Provide the (x, y) coordinate of the cell's center where the given text is located.  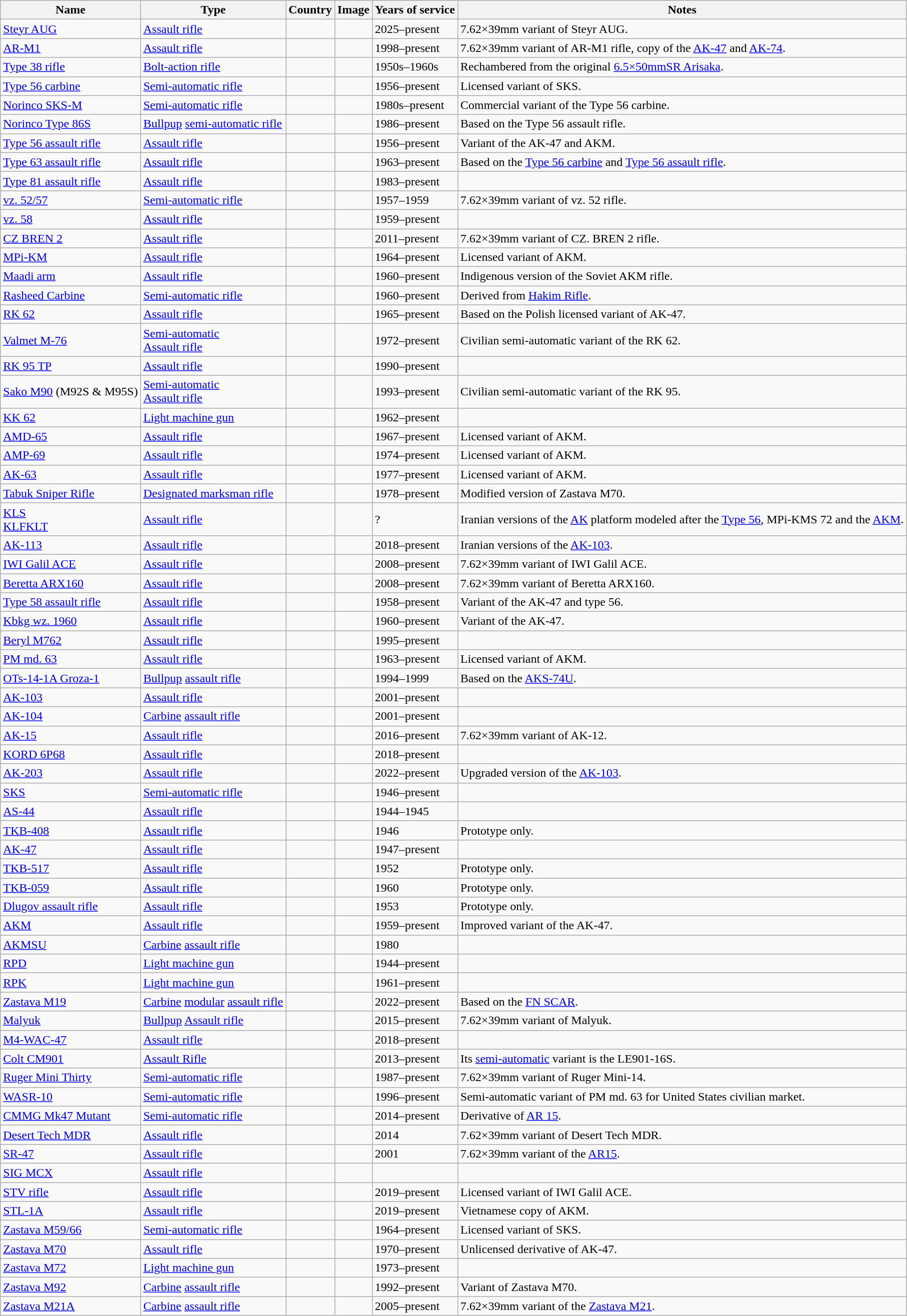
2005–present (415, 1306)
1953 (415, 907)
1980s–present (415, 105)
STV rifle (70, 1192)
vz. 58 (70, 219)
AMP-69 (70, 455)
2011–present (415, 238)
Ruger Mini Thirty (70, 1078)
KLSKLFKLT (70, 519)
Bullpup Assault rifle (213, 1021)
7.62×39mm variant of IWI Galil ACE. (682, 564)
1952 (415, 868)
M4-WAC-47 (70, 1040)
7.62×39mm variant of CZ. BREN 2 rifle. (682, 238)
MPi-KM (70, 257)
Designated marksman rifle (213, 493)
2016–present (415, 735)
Beretta ARX160 (70, 583)
1992–present (415, 1287)
TKB-408 (70, 830)
AS-44 (70, 811)
Rasheed Carbine (70, 295)
? (415, 519)
1980 (415, 945)
Type 63 assault rifle (70, 162)
Iranian versions of the AK platform modeled after the Type 56, MPi-KMS 72 and the AKM. (682, 519)
OTs-14-1A Groza-1 (70, 678)
RK 95 TP (70, 366)
Notes (682, 10)
Type 38 rifle (70, 67)
AK-15 (70, 735)
AK-104 (70, 716)
1961–present (415, 983)
Steyr AUG (70, 29)
Zastava M70 (70, 1249)
1995–present (415, 640)
Type 81 assault rifle (70, 181)
Modified version of Zastava M70. (682, 493)
Sako M90 (M92S & M95S) (70, 392)
1987–present (415, 1078)
RPD (70, 964)
AK-203 (70, 773)
Assault Rifle (213, 1059)
1965–present (415, 314)
1990–present (415, 366)
1996–present (415, 1097)
Type 58 assault rifle (70, 602)
Its semi-automatic variant is the LE901-16S. (682, 1059)
Iranian versions of the AK-103. (682, 545)
RPK (70, 983)
Variant of the AK-47. (682, 621)
1974–present (415, 455)
1986–present (415, 124)
TKB-059 (70, 887)
7.62×39mm variant of Ruger Mini-14. (682, 1078)
1998–present (415, 48)
Country (310, 10)
Based on the Type 56 assault rifle. (682, 124)
Variant of the AK-47 and AKM. (682, 143)
Improved variant of the AK-47. (682, 926)
2015–present (415, 1021)
1978–present (415, 493)
1994–1999 (415, 678)
7.62×39mm variant of the AR15. (682, 1154)
AK-103 (70, 697)
Type 56 assault rifle (70, 143)
1962–present (415, 417)
Licensed variant of IWI Galil ACE. (682, 1192)
Norinco Type 86S (70, 124)
Norinco SKS-M (70, 105)
Rechambered from the original 6.5×50mmSR Arisaka. (682, 67)
Beryl M762 (70, 640)
7.62×39mm variant of Beretta ARX160. (682, 583)
Kbkg wz. 1960 (70, 621)
AK-63 (70, 474)
Bolt-action rifle (213, 67)
Zastava M72 (70, 1268)
KK 62 (70, 417)
Maadi arm (70, 276)
Image (353, 10)
Based on the Polish licensed variant of AK-47. (682, 314)
vz. 52/57 (70, 200)
1946 (415, 830)
1944–present (415, 964)
Upgraded version of the AK-103. (682, 773)
1972–present (415, 340)
7.62×39mm variant of AK-12. (682, 735)
Name (70, 10)
SIG MCX (70, 1173)
1983–present (415, 181)
Vietnamese copy of AKM. (682, 1211)
Variant of Zastava M70. (682, 1287)
1946–present (415, 792)
Derivative of AR 15. (682, 1116)
Bullpup semi-automatic rifle (213, 124)
Zastava M19 (70, 1002)
1960 (415, 887)
AKM (70, 926)
RK 62 (70, 314)
Desert Tech MDR (70, 1135)
1970–present (415, 1249)
1973–present (415, 1268)
1977–present (415, 474)
1993–present (415, 392)
Indigenous version of the Soviet AKM rifle. (682, 276)
2001 (415, 1154)
STL-1A (70, 1211)
2025–present (415, 29)
Malyuk (70, 1021)
2014–present (415, 1116)
Type (213, 10)
7.62×39mm variant of the Zastava M21. (682, 1306)
Colt CM901 (70, 1059)
1958–present (415, 602)
Dlugov assault rifle (70, 907)
7.62×39mm variant of Malyuk. (682, 1021)
1967–present (415, 436)
KORD 6P68 (70, 754)
Civilian semi-automatic variant of the RK 62. (682, 340)
Civilian semi-automatic variant of the RK 95. (682, 392)
Commercial variant of the Type 56 carbine. (682, 105)
AKMSU (70, 945)
Derived from Hakim Rifle. (682, 295)
Based on the Type 56 carbine and Type 56 assault rifle. (682, 162)
Type 56 carbine (70, 86)
2013–present (415, 1059)
Variant of the AK-47 and type 56. (682, 602)
1944–1945 (415, 811)
1957–1959 (415, 200)
SKS (70, 792)
7.62×39mm variant of Desert Tech MDR. (682, 1135)
CMMG Mk47 Mutant (70, 1116)
Years of service (415, 10)
Carbine modular assault rifle (213, 1002)
SR-47 (70, 1154)
Bullpup assault rifle (213, 678)
Zastava M59/66 (70, 1230)
AK-113 (70, 545)
7.62×39mm variant of vz. 52 rifle. (682, 200)
Based on the AKS-74U. (682, 678)
1947–present (415, 849)
Valmet M-76 (70, 340)
Zastava M21A (70, 1306)
Unlicensed derivative of AK-47. (682, 1249)
7.62×39mm variant of Steyr AUG. (682, 29)
IWI Galil ACE (70, 564)
CZ BREN 2 (70, 238)
Based on the FN SCAR. (682, 1002)
Zastava M92 (70, 1287)
Semi-automatic variant of PM md. 63 for United States civilian market. (682, 1097)
7.62×39mm variant of AR-M1 rifle, copy of the AK-47 and AK-74. (682, 48)
AK-47 (70, 849)
AMD-65 (70, 436)
Tabuk Sniper Rifle (70, 493)
AR-M1 (70, 48)
TKB-517 (70, 868)
WASR-10 (70, 1097)
2014 (415, 1135)
PM md. 63 (70, 659)
1950s–1960s (415, 67)
